From the cell containing the given text, extract its center point as (X, Y) coordinate. 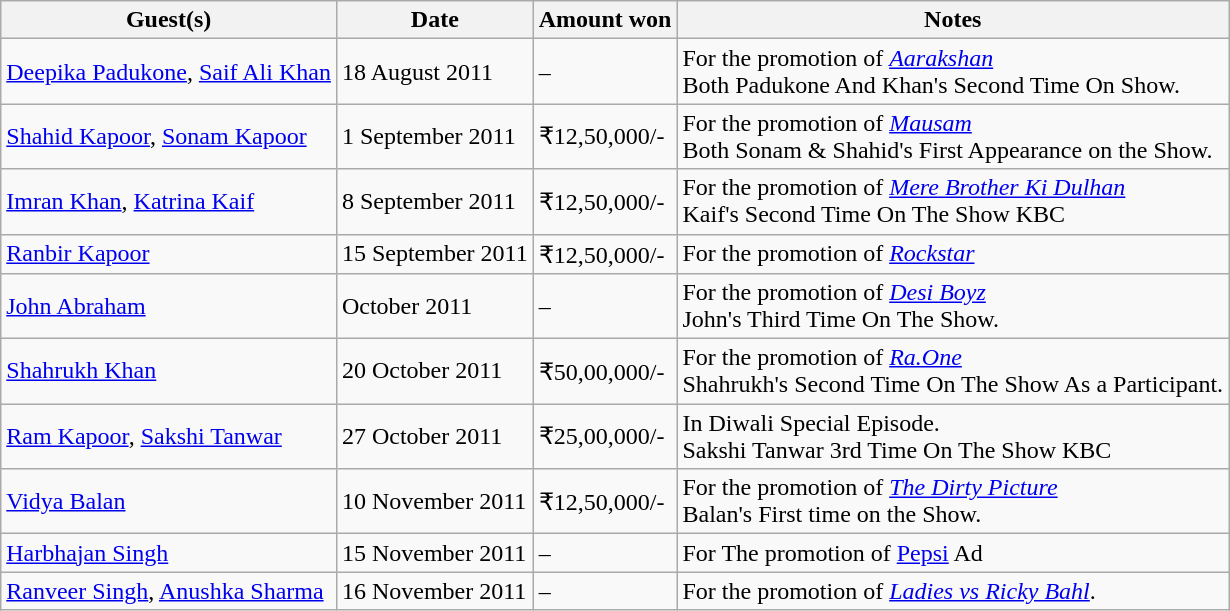
8 September 2011 (434, 202)
Deepika Padukone, Saif Ali Khan (169, 72)
For the promotion of Ladies vs Ricky Bahl. (953, 591)
₹50,00,000/- (605, 372)
Notes (953, 20)
Ranbir Kapoor (169, 254)
Date (434, 20)
Guest(s) (169, 20)
15 November 2011 (434, 553)
Ram Kapoor, Sakshi Tanwar (169, 436)
Imran Khan, Katrina Kaif (169, 202)
Harbhajan Singh (169, 553)
October 2011 (434, 306)
Amount won (605, 20)
10 November 2011 (434, 502)
15 September 2011 (434, 254)
Vidya Balan (169, 502)
For the promotion of MausamBoth Sonam & Shahid's First Appearance on the Show. (953, 136)
18 August 2011 (434, 72)
₹25,00,000/- (605, 436)
16 November 2011 (434, 591)
Shahrukh Khan (169, 372)
For the promotion of The Dirty PictureBalan's First time on the Show. (953, 502)
27 October 2011 (434, 436)
For the promotion of Ra.OneShahrukh's Second Time On The Show As a Participant. (953, 372)
Ranveer Singh, Anushka Sharma (169, 591)
For the promotion of Rockstar (953, 254)
For The promotion of Pepsi Ad (953, 553)
Shahid Kapoor, Sonam Kapoor (169, 136)
For the promotion of AarakshanBoth Padukone And Khan's Second Time On Show. (953, 72)
For the promotion of Mere Brother Ki DulhanKaif's Second Time On The Show KBC (953, 202)
For the promotion of Desi BoyzJohn's Third Time On The Show. (953, 306)
20 October 2011 (434, 372)
John Abraham (169, 306)
In Diwali Special Episode.Sakshi Tanwar 3rd Time On The Show KBC (953, 436)
1 September 2011 (434, 136)
